Return the [x, y] coordinate for the center point of the cell that contains the specified text.  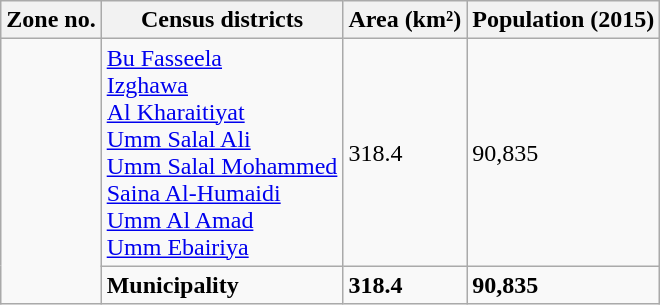
Zone no. [51, 20]
Population (2015) [564, 20]
Municipality [222, 285]
Census districts [222, 20]
Bu Fasseela Izghawa Al Kharaitiyat Umm Salal Ali Umm Salal Mohammed Saina Al-Humaidi Umm Al Amad Umm Ebairiya [222, 152]
Area (km²) [405, 20]
